Scan for the cell matching the given text and deliver its (x, y) coordinate at center. 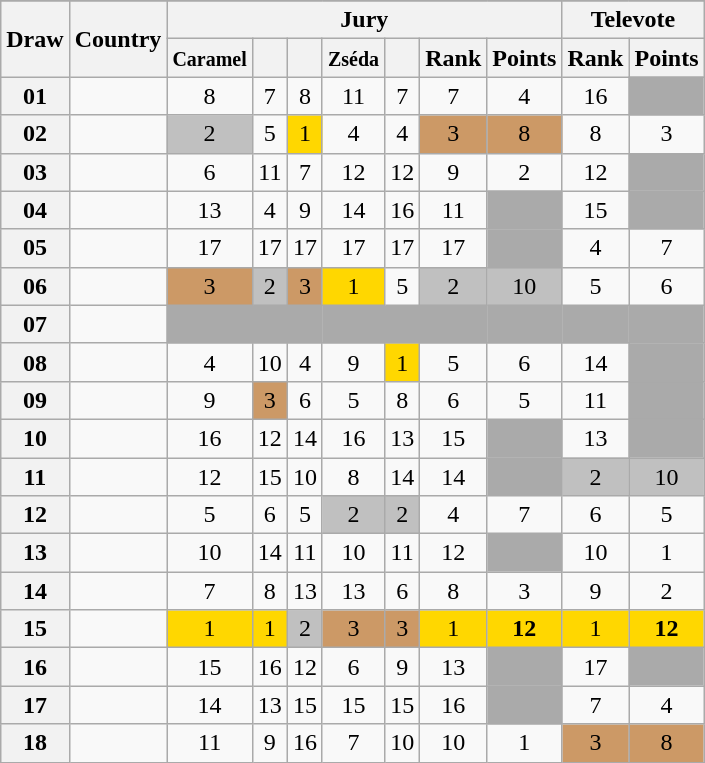
03 (35, 172)
Televote (633, 20)
07 (35, 324)
04 (35, 210)
06 (35, 286)
Jury (364, 20)
Country (118, 39)
18 (35, 743)
09 (35, 400)
05 (35, 248)
Caramel (210, 58)
01 (35, 96)
Zséda (353, 58)
02 (35, 134)
08 (35, 362)
Draw (35, 39)
